Provide the (X, Y) coordinate of the cell's center where the given text is located.  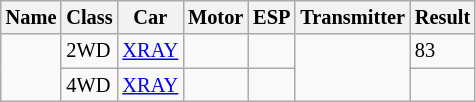
4WD (89, 85)
Transmitter (352, 17)
Car (151, 17)
Class (89, 17)
Result (442, 17)
Name (32, 17)
Motor (216, 17)
ESP (272, 17)
83 (442, 51)
2WD (89, 51)
